Extract the (X, Y) coordinate from the center of the cell holding the provided text.  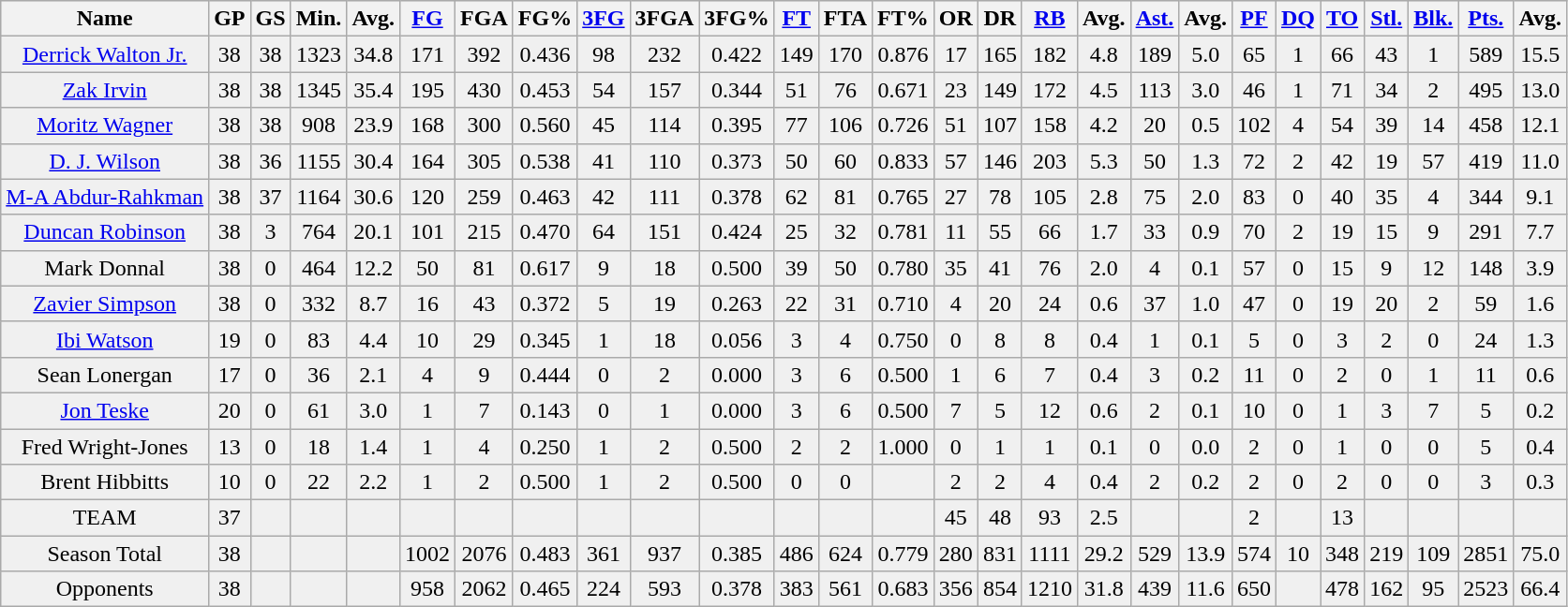
624 (845, 554)
4.8 (1104, 54)
5.0 (1205, 54)
FG% (545, 19)
106 (845, 126)
589 (1486, 54)
35.4 (373, 90)
148 (1486, 268)
101 (427, 232)
1002 (427, 554)
561 (845, 589)
Blk. (1434, 19)
0.876 (903, 54)
Opponents (105, 589)
0.0 (1205, 447)
0.483 (545, 554)
195 (427, 90)
7.7 (1541, 232)
78 (999, 197)
D. J. Wilson (105, 161)
170 (845, 54)
0.710 (903, 303)
12.2 (373, 268)
Ibi Watson (105, 339)
9.1 (1541, 197)
Zavier Simpson (105, 303)
0.5 (1205, 126)
0.444 (545, 375)
4.2 (1104, 126)
98 (604, 54)
1345 (319, 90)
593 (665, 589)
172 (1050, 90)
0.385 (737, 554)
0.422 (737, 54)
16 (427, 303)
40 (1342, 197)
439 (1155, 589)
0.9 (1205, 232)
2076 (485, 554)
64 (604, 232)
0.780 (903, 268)
95 (1434, 589)
29 (485, 339)
114 (665, 126)
650 (1254, 589)
764 (319, 232)
8.7 (373, 303)
356 (956, 589)
219 (1387, 554)
3FGA (665, 19)
14 (1434, 126)
48 (999, 518)
1.0 (1205, 303)
3FG% (737, 19)
0.765 (903, 197)
0.373 (737, 161)
11.6 (1205, 589)
Zak Irvin (105, 90)
FT (797, 19)
0.424 (737, 232)
168 (427, 126)
113 (1155, 90)
FGA (485, 19)
0.345 (545, 339)
30.6 (373, 197)
151 (665, 232)
0.617 (545, 268)
102 (1254, 126)
13.0 (1541, 90)
13.9 (1205, 554)
23 (956, 90)
30.4 (373, 161)
Pts. (1486, 19)
Brent Hibbitts (105, 482)
77 (797, 126)
1323 (319, 54)
OR (956, 19)
PF (1254, 19)
TEAM (105, 518)
5.3 (1104, 161)
62 (797, 197)
146 (999, 161)
20.1 (373, 232)
DQ (1299, 19)
171 (427, 54)
0.453 (545, 90)
120 (427, 197)
0.560 (545, 126)
0.833 (903, 161)
392 (485, 54)
59 (1486, 303)
430 (485, 90)
FG (427, 19)
FT% (903, 19)
71 (1342, 90)
109 (1434, 554)
0.779 (903, 554)
215 (485, 232)
TO (1342, 19)
2851 (1486, 554)
Duncan Robinson (105, 232)
958 (427, 589)
495 (1486, 90)
34 (1387, 90)
348 (1342, 554)
2.8 (1104, 197)
0.143 (545, 410)
158 (1050, 126)
70 (1254, 232)
224 (604, 589)
32 (845, 232)
305 (485, 161)
0.3 (1541, 482)
33 (1155, 232)
47 (1254, 303)
GS (270, 19)
1164 (319, 197)
60 (845, 161)
2062 (485, 589)
2.1 (373, 375)
4.5 (1104, 90)
11.0 (1541, 161)
27 (956, 197)
110 (665, 161)
29.2 (1104, 554)
2.5 (1104, 518)
66.4 (1541, 589)
1.000 (903, 447)
0.056 (737, 339)
259 (485, 197)
Sean Lonergan (105, 375)
0.436 (545, 54)
Stl. (1387, 19)
0.750 (903, 339)
908 (319, 126)
111 (665, 197)
0.683 (903, 589)
DR (999, 19)
0.726 (903, 126)
458 (1486, 126)
0.538 (545, 161)
165 (999, 54)
61 (319, 410)
Moritz Wagner (105, 126)
162 (1387, 589)
Jon Teske (105, 410)
105 (1050, 197)
Mark Donnal (105, 268)
25 (797, 232)
Min. (319, 19)
529 (1155, 554)
0.470 (545, 232)
0.250 (545, 447)
FTA (845, 19)
419 (1486, 161)
46 (1254, 90)
55 (999, 232)
M-A Abdur-Rahkman (105, 197)
478 (1342, 589)
0.395 (737, 126)
0.781 (903, 232)
31 (845, 303)
2.2 (373, 482)
RB (1050, 19)
Name (105, 19)
2523 (1486, 589)
332 (319, 303)
383 (797, 589)
GP (230, 19)
Season Total (105, 554)
1210 (1050, 589)
Fred Wright-Jones (105, 447)
361 (604, 554)
93 (1050, 518)
937 (665, 554)
0.344 (737, 90)
Ast. (1155, 19)
107 (999, 126)
75 (1155, 197)
1111 (1050, 554)
854 (999, 589)
Derrick Walton Jr. (105, 54)
182 (1050, 54)
12.1 (1541, 126)
1.4 (373, 447)
280 (956, 554)
23.9 (373, 126)
3.9 (1541, 268)
15.5 (1541, 54)
344 (1486, 197)
164 (427, 161)
65 (1254, 54)
4.4 (373, 339)
157 (665, 90)
464 (319, 268)
831 (999, 554)
75.0 (1541, 554)
291 (1486, 232)
1.6 (1541, 303)
232 (665, 54)
1.7 (1104, 232)
0.263 (737, 303)
31.8 (1104, 589)
0.372 (545, 303)
1155 (319, 161)
486 (797, 554)
34.8 (373, 54)
3FG (604, 19)
189 (1155, 54)
0.671 (903, 90)
0.465 (545, 589)
203 (1050, 161)
72 (1254, 161)
0.463 (545, 197)
574 (1254, 554)
300 (485, 126)
